Detect which cell encompasses the target text, then output its [x, y] center coordinate. 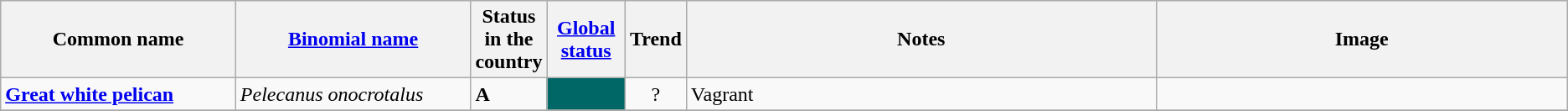
Great white pelican [119, 94]
? [655, 94]
A [509, 94]
Pelecanus onocrotalus [353, 94]
Notes [921, 40]
Vagrant [921, 94]
Image [1362, 40]
Trend [655, 40]
Common name [119, 40]
Global status [586, 40]
Binomial name [353, 40]
Status in the country [509, 40]
